Output the (X, Y) coordinate of the center of the cell containing the given text.  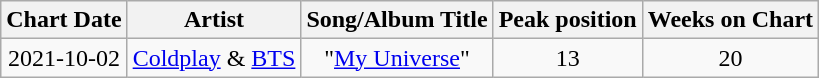
Weeks on Chart (730, 20)
Chart Date (64, 20)
Peak position (568, 20)
13 (568, 58)
Coldplay & BTS (214, 58)
20 (730, 58)
Song/Album Title (397, 20)
Artist (214, 20)
"My Universe" (397, 58)
2021-10-02 (64, 58)
